Detect which cell encompasses the target text, then output its [X, Y] center coordinate. 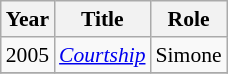
Title [102, 19]
Courtship [102, 55]
2005 [28, 55]
Role [189, 19]
Simone [189, 55]
Year [28, 19]
